Capture the cell that displays the provided text and extract its (x, y) central coordinate. 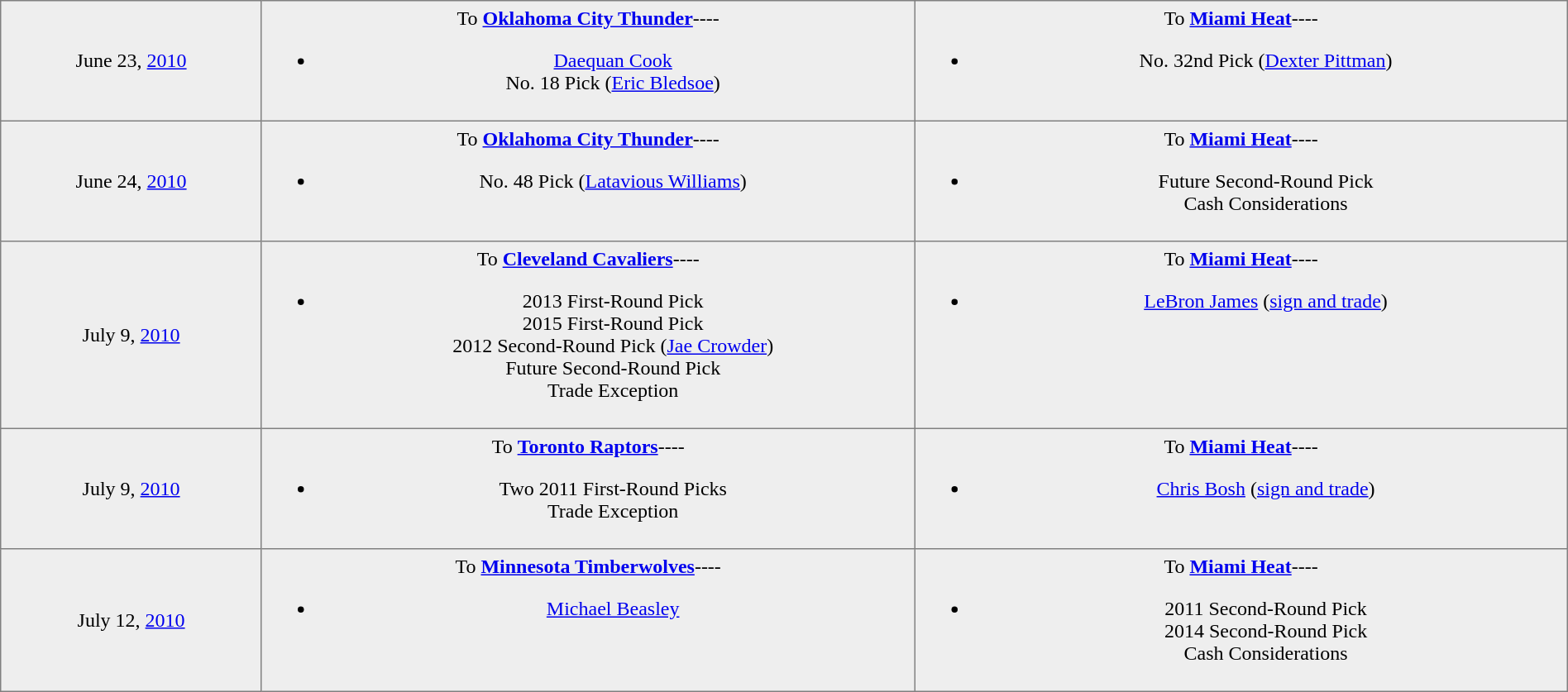
To Miami Heat----Future Second-Round PickCash Considerations (1241, 181)
June 24, 2010 (131, 181)
To Oklahoma City Thunder---- Daequan CookNo. 18 Pick (Eric Bledsoe) (587, 61)
To Toronto Raptors----Two 2011 First-Round PicksTrade Exception (587, 489)
To Miami Heat----No. 32nd Pick (Dexter Pittman) (1241, 61)
To Oklahoma City Thunder----No. 48 Pick (Latavious Williams) (587, 181)
To Miami Heat---- Chris Bosh (sign and trade) (1241, 489)
To Miami Heat---- LeBron James (sign and trade) (1241, 335)
To Minnesota Timberwolves---- Michael Beasley (587, 620)
June 23, 2010 (131, 61)
To Miami Heat----2011 Second-Round Pick2014 Second-Round PickCash Considerations (1241, 620)
To Cleveland Cavaliers----2013 First-Round Pick2015 First-Round Pick2012 Second-Round Pick (Jae Crowder)Future Second-Round PickTrade Exception (587, 335)
July 12, 2010 (131, 620)
